Find where the given text appears and provide that cell's center as (X, Y) coordinate. 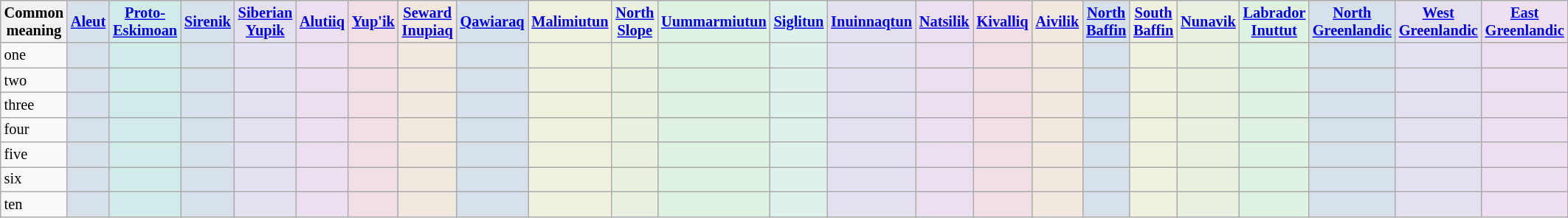
two (34, 80)
North Baffin (1106, 21)
East Greenlandic (1524, 21)
Sirenik (208, 21)
one (34, 55)
Uummarmiutun (714, 21)
North Greenlandic (1352, 21)
ten (34, 204)
Aleut (89, 21)
South Baffin (1153, 21)
Common meaning (34, 21)
four (34, 130)
Yup'ik (373, 21)
Proto-Eskimoan (145, 21)
North Slope (635, 21)
five (34, 155)
Alutiiq (322, 21)
West Greenlandic (1439, 21)
Nunavik (1208, 21)
three (34, 105)
six (34, 179)
Inuinnaqtun (871, 21)
Aivilik (1057, 21)
Natsilik (944, 21)
Malimiutun (570, 21)
Qawiaraq (493, 21)
Siglitun (799, 21)
Seward Inupiaq (428, 21)
Labrador Inuttut (1274, 21)
Kivalliq (1003, 21)
Siberian Yupik (266, 21)
